Search for the cell housing the specified text and yield its (X, Y) center coordinate. 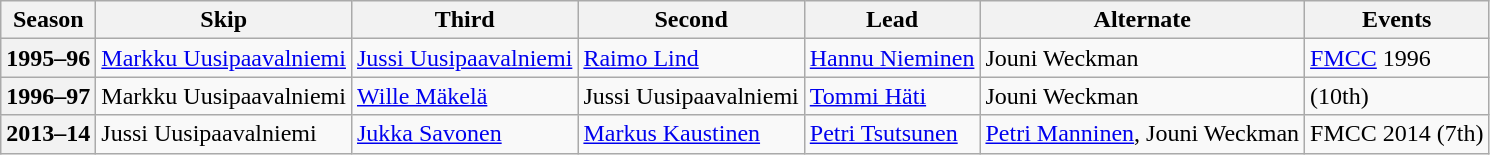
Skip (224, 20)
Wille Mäkelä (464, 96)
Jukka Savonen (464, 134)
1996–97 (48, 96)
FMCC 1996 (1397, 58)
Tommi Häti (892, 96)
1995–96 (48, 58)
FMCC 2014 (7th) (1397, 134)
Lead (892, 20)
(10th) (1397, 96)
Markus Kaustinen (691, 134)
Second (691, 20)
Third (464, 20)
Events (1397, 20)
2013–14 (48, 134)
Season (48, 20)
Petri Tsutsunen (892, 134)
Petri Manninen, Jouni Weckman (1142, 134)
Raimo Lind (691, 58)
Hannu Nieminen (892, 58)
Alternate (1142, 20)
